For the text-containing cell, return its midpoint in (x, y) coordinate format. 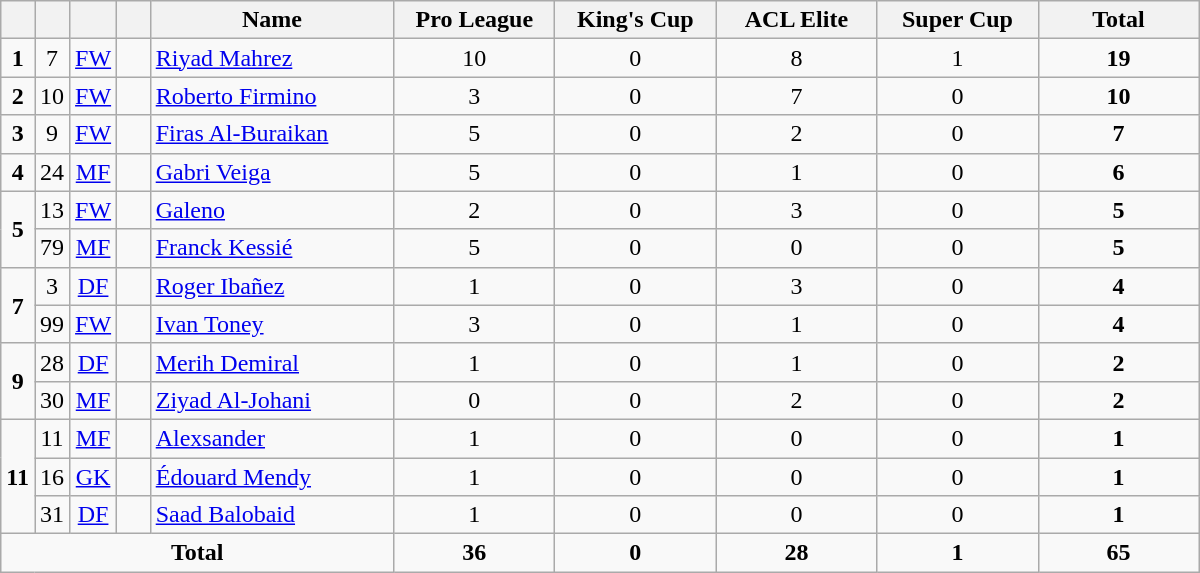
6 (1118, 172)
King's Cup (636, 20)
Édouard Mendy (272, 477)
Alexsander (272, 438)
Name (272, 20)
Ziyad Al-Johani (272, 400)
ACL Elite (796, 20)
Galeno (272, 210)
31 (52, 515)
65 (1118, 553)
19 (1118, 58)
16 (52, 477)
13 (52, 210)
Riyad Mahrez (272, 58)
Ivan Toney (272, 324)
Saad Balobaid (272, 515)
99 (52, 324)
Gabri Veiga (272, 172)
30 (52, 400)
GK (94, 477)
36 (474, 553)
Franck Kessié (272, 248)
Roberto Firmino (272, 96)
79 (52, 248)
Pro League (474, 20)
8 (796, 58)
Roger Ibañez (272, 286)
Merih Demiral (272, 362)
Firas Al-Buraikan (272, 134)
Super Cup (958, 20)
24 (52, 172)
